Extract the (X, Y) coordinate from the center of the cell holding the provided text.  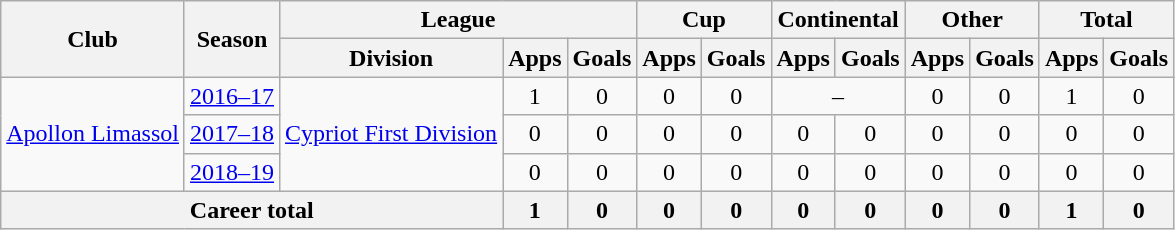
2018–19 (232, 172)
– (838, 96)
2016–17 (232, 96)
Other (972, 20)
Cypriot First Division (392, 134)
Club (93, 39)
Career total (252, 210)
Division (392, 58)
Season (232, 39)
Total (1106, 20)
Apollon Limassol (93, 134)
2017–18 (232, 134)
League (458, 20)
Cup (704, 20)
Continental (838, 20)
